Identify which cell holds the provided text, then report its [x, y] central coordinate. 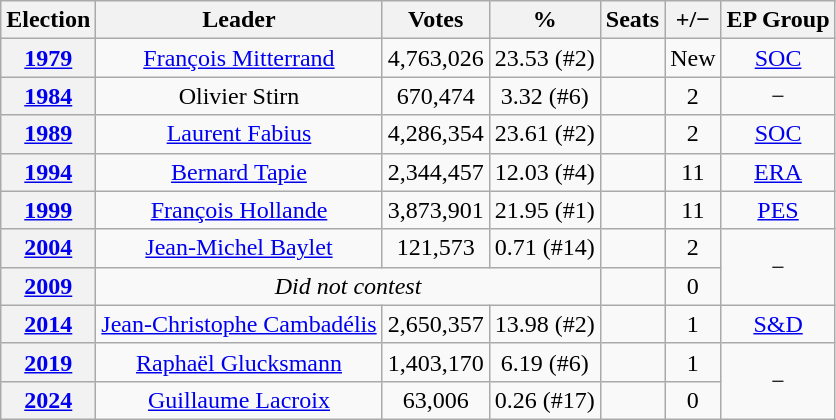
21.95 (#1) [544, 210]
3.32 (#6) [544, 96]
0.71 (#14) [544, 248]
François Mitterrand [239, 58]
Seats [632, 20]
13.98 (#2) [544, 324]
EP Group [778, 20]
6.19 (#6) [544, 362]
23.53 (#2) [544, 58]
Leader [239, 20]
Jean-Christophe Cambadélis [239, 324]
Raphaël Glucksmann [239, 362]
23.61 (#2) [544, 134]
Olivier Stirn [239, 96]
1,403,170 [436, 362]
Votes [436, 20]
François Hollande [239, 210]
Jean-Michel Baylet [239, 248]
2024 [48, 400]
2004 [48, 248]
Election [48, 20]
1984 [48, 96]
Bernard Tapie [239, 172]
New [693, 58]
12.03 (#4) [544, 172]
0.26 (#17) [544, 400]
2014 [48, 324]
+/− [693, 20]
Guillaume Lacroix [239, 400]
1999 [48, 210]
1989 [48, 134]
PES [778, 210]
Did not contest [348, 286]
1979 [48, 58]
4,763,026 [436, 58]
S&D [778, 324]
2019 [48, 362]
2,344,457 [436, 172]
63,006 [436, 400]
670,474 [436, 96]
4,286,354 [436, 134]
121,573 [436, 248]
Laurent Fabius [239, 134]
2009 [48, 286]
1994 [48, 172]
2,650,357 [436, 324]
3,873,901 [436, 210]
ERA [778, 172]
% [544, 20]
